Output the [x, y] coordinate of the center of the cell containing the given text.  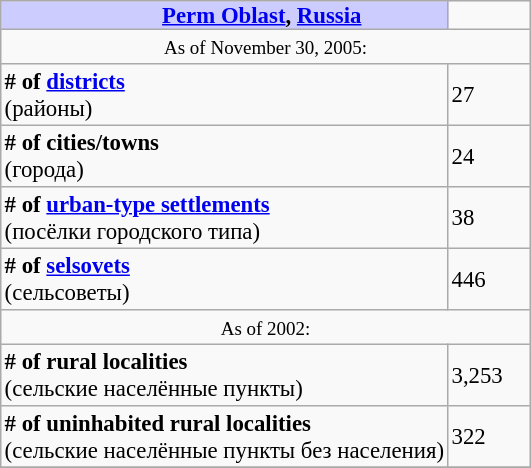
# of selsovets(сельсоветы) [224, 279]
# of urban-type settlements(посёлки городского типа) [224, 218]
# of cities/towns(города) [224, 156]
# of uninhabited rural localities(сельские населённые пункты без населения) [224, 437]
27 [489, 95]
Perm Oblast, Russia [224, 15]
3,253 [489, 375]
446 [489, 279]
38 [489, 218]
As of 2002: [266, 327]
As of November 30, 2005: [266, 46]
# of rural localities(сельские населённые пункты) [224, 375]
# of districts(районы) [224, 95]
24 [489, 156]
322 [489, 437]
